Locate the cell with the specified text and output its (x, y) center coordinate. 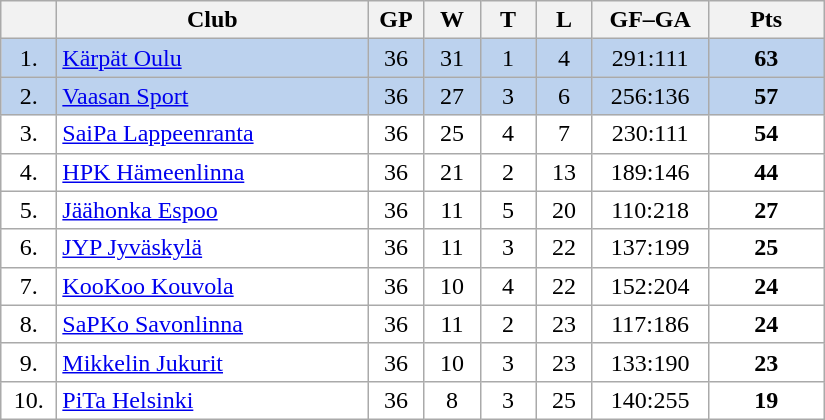
Kärpät Oulu (212, 58)
152:204 (650, 286)
110:218 (650, 210)
8. (29, 324)
SaiPa Lappeenranta (212, 134)
13 (564, 172)
L (564, 20)
3. (29, 134)
133:190 (650, 362)
7. (29, 286)
8 (452, 400)
HPK Hämeenlinna (212, 172)
63 (766, 58)
4. (29, 172)
Vaasan Sport (212, 96)
10. (29, 400)
256:136 (650, 96)
44 (766, 172)
57 (766, 96)
W (452, 20)
7 (564, 134)
6. (29, 248)
SaPKo Savonlinna (212, 324)
9. (29, 362)
6 (564, 96)
Jäähonka Espoo (212, 210)
1. (29, 58)
2. (29, 96)
GP (396, 20)
117:186 (650, 324)
Mikkelin Jukurit (212, 362)
Pts (766, 20)
230:111 (650, 134)
189:146 (650, 172)
GF–GA (650, 20)
137:199 (650, 248)
5. (29, 210)
5 (508, 210)
Club (212, 20)
PiTa Helsinki (212, 400)
T (508, 20)
KooKoo Kouvola (212, 286)
19 (766, 400)
21 (452, 172)
31 (452, 58)
1 (508, 58)
20 (564, 210)
291:111 (650, 58)
140:255 (650, 400)
JYP Jyväskylä (212, 248)
54 (766, 134)
